From the cell containing the given text, extract its center point as (X, Y) coordinate. 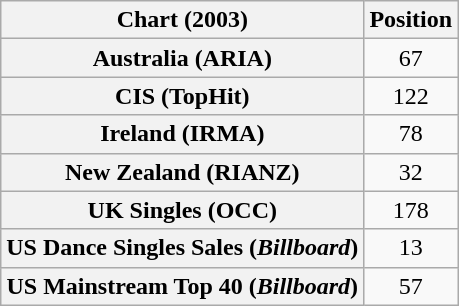
US Dance Singles Sales (Billboard) (182, 248)
67 (411, 58)
Position (411, 20)
Australia (ARIA) (182, 58)
UK Singles (OCC) (182, 210)
13 (411, 248)
CIS (TopHit) (182, 96)
122 (411, 96)
78 (411, 134)
Ireland (IRMA) (182, 134)
32 (411, 172)
57 (411, 286)
US Mainstream Top 40 (Billboard) (182, 286)
New Zealand (RIANZ) (182, 172)
Chart (2003) (182, 20)
178 (411, 210)
